From the cell containing the given text, extract its center point as (x, y) coordinate. 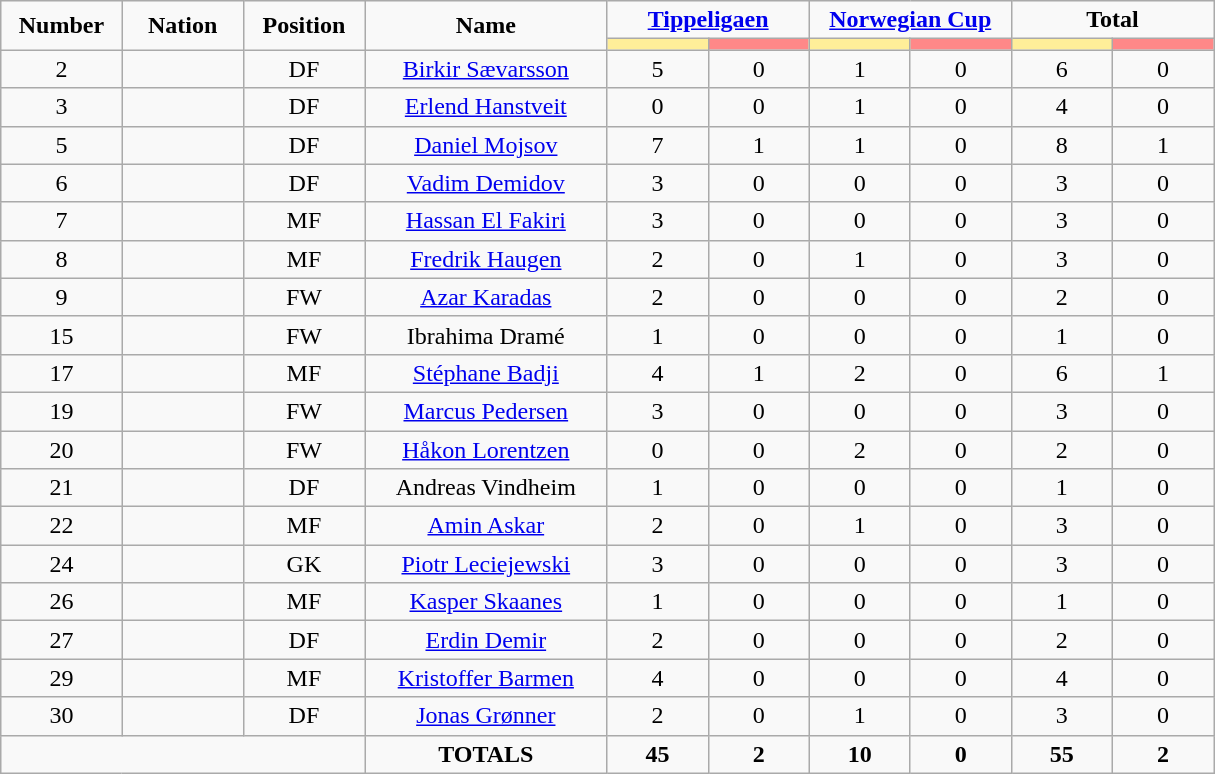
Amin Askar (486, 526)
Number (62, 26)
24 (62, 564)
17 (62, 373)
Erlend Hanstveit (486, 107)
30 (62, 716)
26 (62, 602)
Norwegian Cup (910, 20)
Position (304, 26)
Tippeligaen (708, 20)
20 (62, 449)
Piotr Leciejewski (486, 564)
Stéphane Badji (486, 373)
Name (486, 26)
Kristoffer Barmen (486, 678)
Daniel Mojsov (486, 145)
55 (1062, 754)
21 (62, 488)
Jonas Grønner (486, 716)
Vadim Demidov (486, 183)
Ibrahima Dramé (486, 335)
GK (304, 564)
Total (1112, 20)
TOTALS (486, 754)
22 (62, 526)
10 (860, 754)
Kasper Skaanes (486, 602)
19 (62, 411)
29 (62, 678)
Erdin Demir (486, 640)
27 (62, 640)
Nation (182, 26)
Birkir Sævarsson (486, 69)
Håkon Lorentzen (486, 449)
15 (62, 335)
Marcus Pedersen (486, 411)
Azar Karadas (486, 297)
Fredrik Haugen (486, 259)
Andreas Vindheim (486, 488)
9 (62, 297)
Hassan El Fakiri (486, 221)
45 (658, 754)
